Return (X, Y) of the center of cell containing provided text 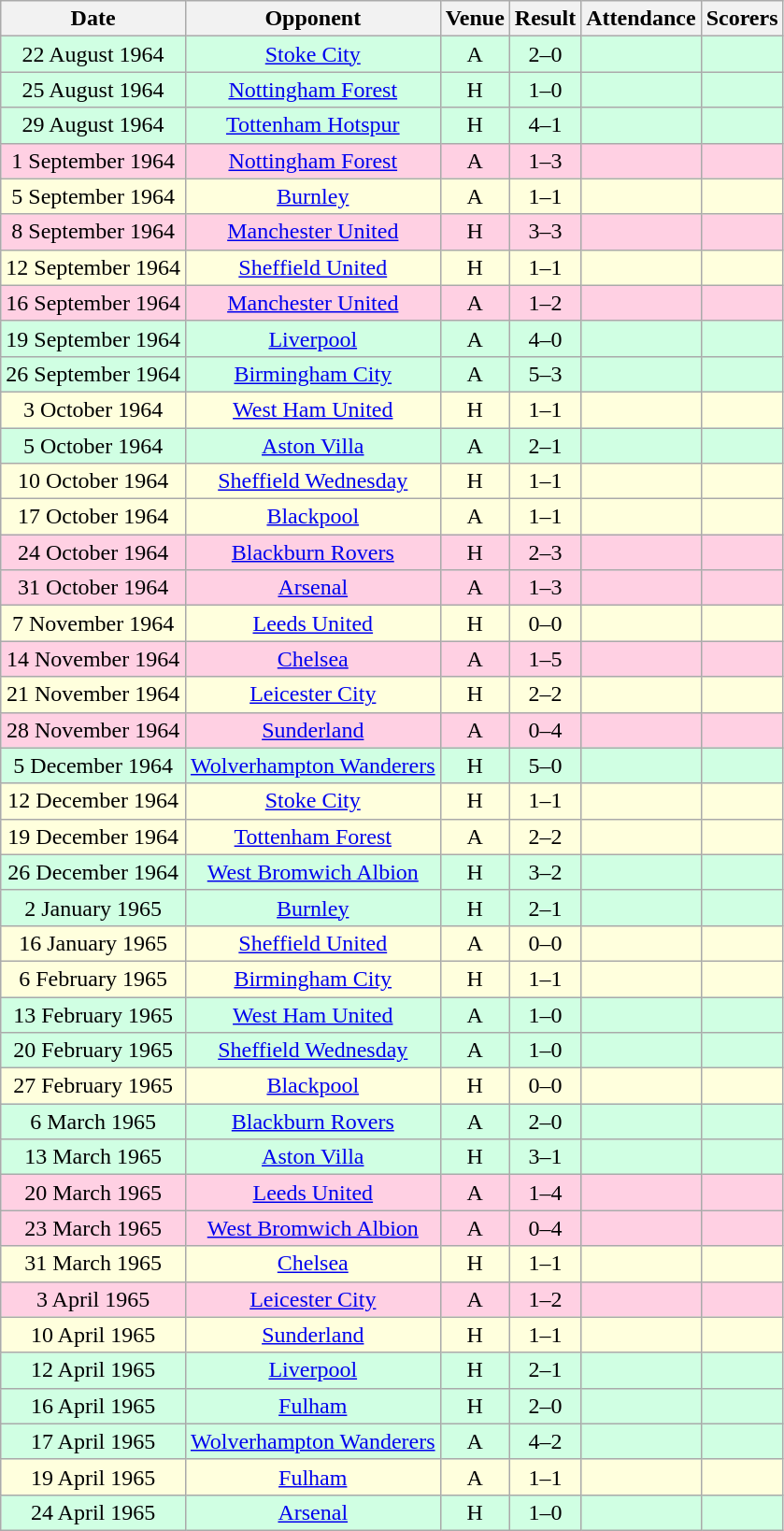
12 April 1965 (93, 1370)
19 September 1964 (93, 338)
26 September 1964 (93, 374)
22 August 1964 (93, 54)
13 February 1965 (93, 1014)
7 November 1964 (93, 623)
23 March 1965 (93, 1228)
17 April 1965 (93, 1441)
Tottenham Forest (312, 837)
13 March 1965 (93, 1157)
Date (93, 19)
10 April 1965 (93, 1335)
31 October 1964 (93, 588)
Venue (475, 19)
28 November 1964 (93, 730)
4–0 (545, 338)
3–3 (545, 232)
5 September 1964 (93, 196)
31 March 1965 (93, 1264)
20 March 1965 (93, 1193)
19 April 1965 (93, 1477)
5 October 1964 (93, 446)
1–4 (545, 1193)
16 September 1964 (93, 303)
14 November 1964 (93, 659)
Result (545, 19)
4–2 (545, 1441)
25 August 1964 (93, 90)
12 September 1964 (93, 267)
16 April 1965 (93, 1406)
Attendance (641, 19)
3–2 (545, 872)
2–3 (545, 552)
Opponent (312, 19)
Tottenham Hotspur (312, 125)
17 October 1964 (93, 517)
10 October 1964 (93, 481)
4–1 (545, 125)
27 February 1965 (93, 1086)
5 December 1964 (93, 765)
5–3 (545, 374)
1–5 (545, 659)
19 December 1964 (93, 837)
5–0 (545, 765)
16 January 1965 (93, 943)
8 September 1964 (93, 232)
1 September 1964 (93, 161)
21 November 1964 (93, 694)
26 December 1964 (93, 872)
24 April 1965 (93, 1512)
6 March 1965 (93, 1122)
12 December 1964 (93, 801)
Scorers (742, 19)
3 October 1964 (93, 409)
24 October 1964 (93, 552)
29 August 1964 (93, 125)
20 February 1965 (93, 1051)
3–1 (545, 1157)
3 April 1965 (93, 1299)
6 February 1965 (93, 979)
2 January 1965 (93, 908)
